Scan for the cell matching the given text and deliver its [x, y] coordinate at center. 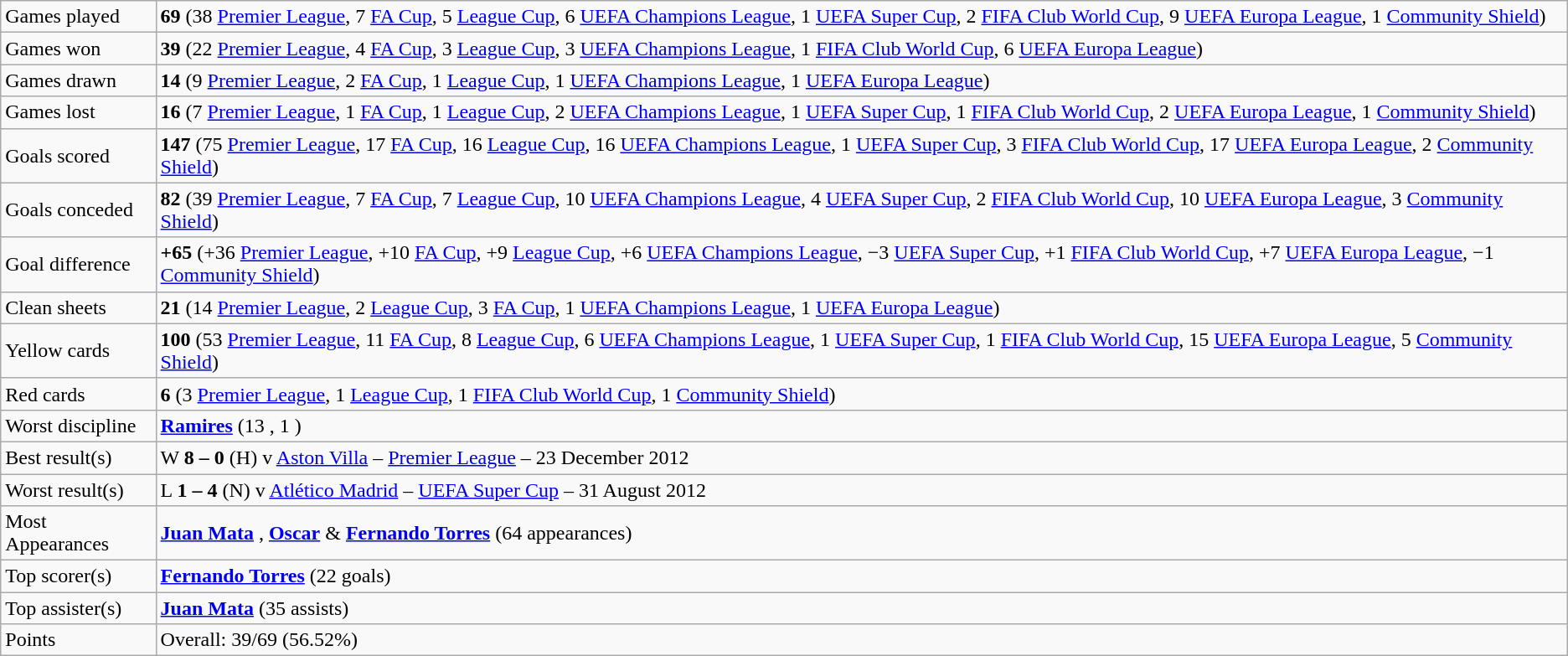
Yellow cards [79, 350]
W 8 – 0 (H) v Aston Villa – Premier League – 23 December 2012 [861, 457]
Best result(s) [79, 457]
Games won [79, 49]
Clean sheets [79, 307]
L 1 – 4 (N) v Atlético Madrid – UEFA Super Cup – 31 August 2012 [861, 490]
Games drawn [79, 80]
Ramires (13 , 1 ) [861, 426]
14 (9 Premier League, 2 FA Cup, 1 League Cup, 1 UEFA Champions League, 1 UEFA Europa League) [861, 80]
Fernando Torres (22 goals) [861, 576]
Red cards [79, 394]
Goal difference [79, 265]
Top assister(s) [79, 608]
Worst discipline [79, 426]
Goals scored [79, 156]
Points [79, 640]
Overall: 39/69 (56.52%) [861, 640]
6 (3 Premier League, 1 League Cup, 1 FIFA Club World Cup, 1 Community Shield) [861, 394]
Games played [79, 17]
Juan Mata (35 assists) [861, 608]
39 (22 Premier League, 4 FA Cup, 3 League Cup, 3 UEFA Champions League, 1 FIFA Club World Cup, 6 UEFA Europa League) [861, 49]
Top scorer(s) [79, 576]
Worst result(s) [79, 490]
Most Appearances [79, 533]
Juan Mata , Oscar & Fernando Torres (64 appearances) [861, 533]
Games lost [79, 112]
Goals conceded [79, 209]
21 (14 Premier League, 2 League Cup, 3 FA Cup, 1 UEFA Champions League, 1 UEFA Europa League) [861, 307]
